Pinpoint the cell where the given text exists, returning its [x, y] midpoint coordinate. 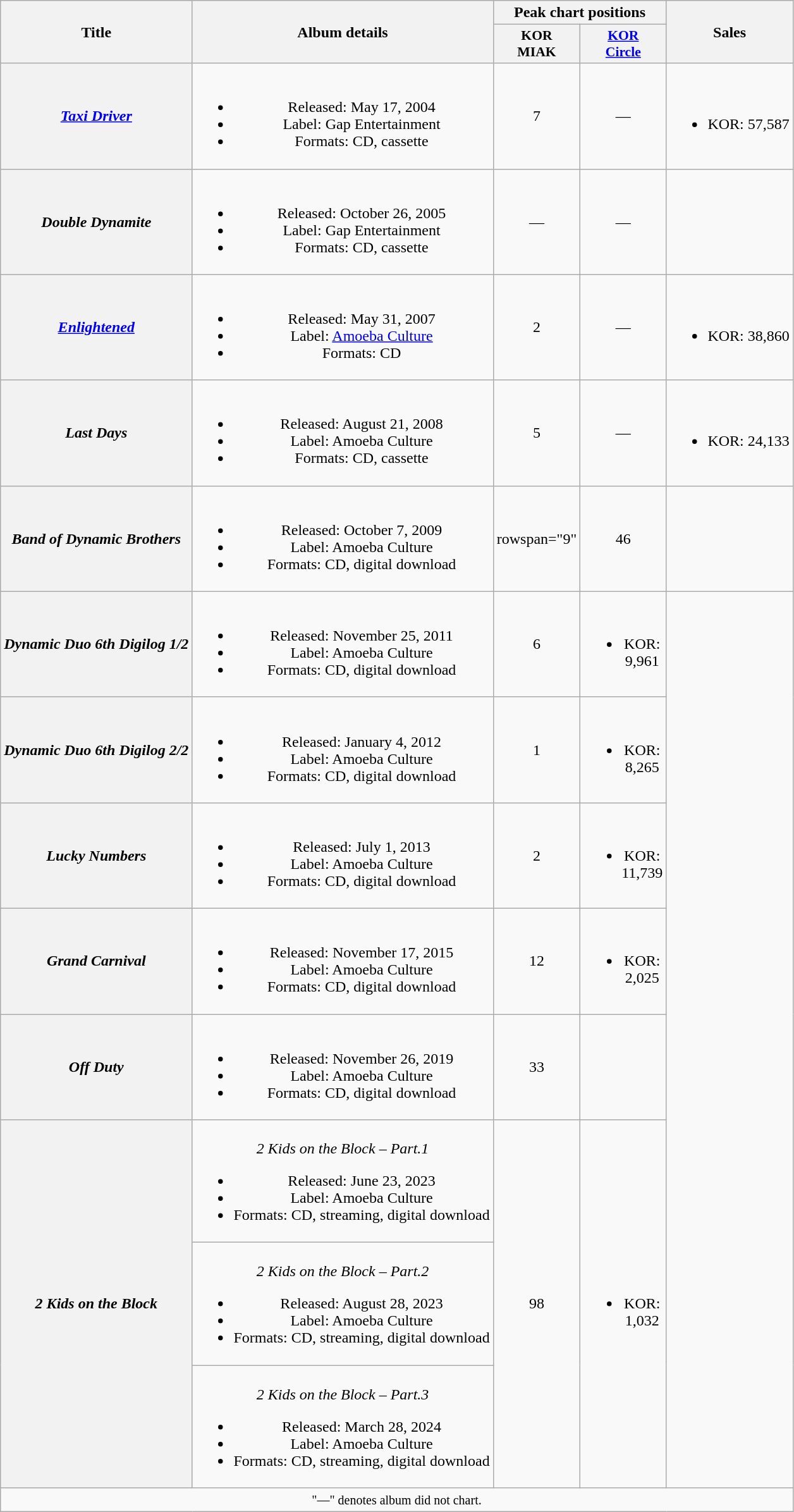
KOR: 38,860 [730, 328]
Double Dynamite [96, 221]
Peak chart positions [580, 13]
Taxi Driver [96, 116]
KORMIAK [537, 44]
rowspan="9" [537, 539]
Grand Carnival [96, 961]
KOR: 2,025 [623, 961]
12 [537, 961]
2 Kids on the Block – Part.1Released: June 23, 2023Label: Amoeba CultureFormats: CD, streaming, digital download [343, 1181]
Released: July 1, 2013Label: Amoeba CultureFormats: CD, digital download [343, 855]
6 [537, 644]
Released: November 17, 2015Label: Amoeba CultureFormats: CD, digital download [343, 961]
Released: May 17, 2004Label: Gap EntertainmentFormats: CD, cassette [343, 116]
2 Kids on the Block – Part.2Released: August 28, 2023Label: Amoeba CultureFormats: CD, streaming, digital download [343, 1304]
"—" denotes album did not chart. [397, 1500]
Sales [730, 32]
Dynamic Duo 6th Digilog 2/2 [96, 750]
KOR: 24,133 [730, 433]
Dynamic Duo 6th Digilog 1/2 [96, 644]
Released: November 25, 2011Label: Amoeba CultureFormats: CD, digital download [343, 644]
KOR: 1,032 [623, 1304]
Title [96, 32]
KOR: 8,265 [623, 750]
Released: November 26, 2019Label: Amoeba CultureFormats: CD, digital download [343, 1067]
Last Days [96, 433]
Released: January 4, 2012Label: Amoeba CultureFormats: CD, digital download [343, 750]
5 [537, 433]
Lucky Numbers [96, 855]
2 Kids on the Block – Part.3Released: March 28, 2024Label: Amoeba CultureFormats: CD, streaming, digital download [343, 1427]
Released: August 21, 2008Label: Amoeba CultureFormats: CD, cassette [343, 433]
2 Kids on the Block [96, 1304]
Off Duty [96, 1067]
33 [537, 1067]
KORCircle [623, 44]
46 [623, 539]
Released: October 26, 2005Label: Gap EntertainmentFormats: CD, cassette [343, 221]
98 [537, 1304]
KOR: 11,739 [623, 855]
1 [537, 750]
Album details [343, 32]
7 [537, 116]
KOR: 9,961 [623, 644]
Band of Dynamic Brothers [96, 539]
Released: October 7, 2009Label: Amoeba CultureFormats: CD, digital download [343, 539]
Enlightened [96, 328]
KOR: 57,587 [730, 116]
Released: May 31, 2007Label: Amoeba CultureFormats: CD [343, 328]
